Scan for the cell matching the given text and deliver its (x, y) coordinate at center. 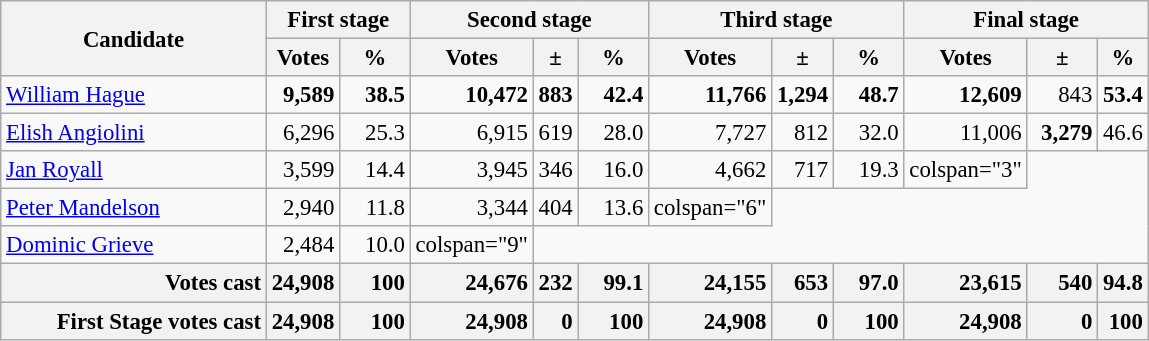
12,609 (966, 95)
colspan="3" (966, 170)
7,727 (710, 133)
16.0 (614, 170)
3,279 (1062, 133)
99.1 (614, 283)
colspan="9" (472, 245)
4,662 (710, 170)
23,615 (966, 283)
3,945 (472, 170)
48.7 (868, 95)
Elish Angiolini (134, 133)
883 (556, 95)
colspan="6" (710, 208)
First stage (338, 20)
812 (803, 133)
14.4 (376, 170)
6,296 (302, 133)
11,006 (966, 133)
Final stage (1026, 20)
10,472 (472, 95)
25.3 (376, 133)
Second stage (529, 20)
97.0 (868, 283)
346 (556, 170)
2,940 (302, 208)
53.4 (1123, 95)
38.5 (376, 95)
653 (803, 283)
717 (803, 170)
Dominic Grieve (134, 245)
3,599 (302, 170)
94.8 (1123, 283)
24,676 (472, 283)
10.0 (376, 245)
2,484 (302, 245)
843 (1062, 95)
3,344 (472, 208)
9,589 (302, 95)
Peter Mandelson (134, 208)
Votes cast (134, 283)
28.0 (614, 133)
Candidate (134, 38)
First Stage votes cast (134, 321)
6,915 (472, 133)
232 (556, 283)
William Hague (134, 95)
Third stage (776, 20)
32.0 (868, 133)
11,766 (710, 95)
1,294 (803, 95)
42.4 (614, 95)
540 (1062, 283)
619 (556, 133)
404 (556, 208)
24,155 (710, 283)
13.6 (614, 208)
Jan Royall (134, 170)
46.6 (1123, 133)
19.3 (868, 170)
11.8 (376, 208)
